Capture the cell that displays the provided text and extract its [X, Y] central coordinate. 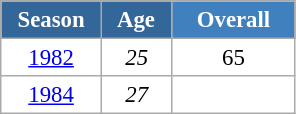
Overall [234, 20]
1984 [52, 95]
65 [234, 58]
Age [136, 20]
25 [136, 58]
Season [52, 20]
27 [136, 95]
1982 [52, 58]
